For the text-containing cell, return its midpoint in [X, Y] coordinate format. 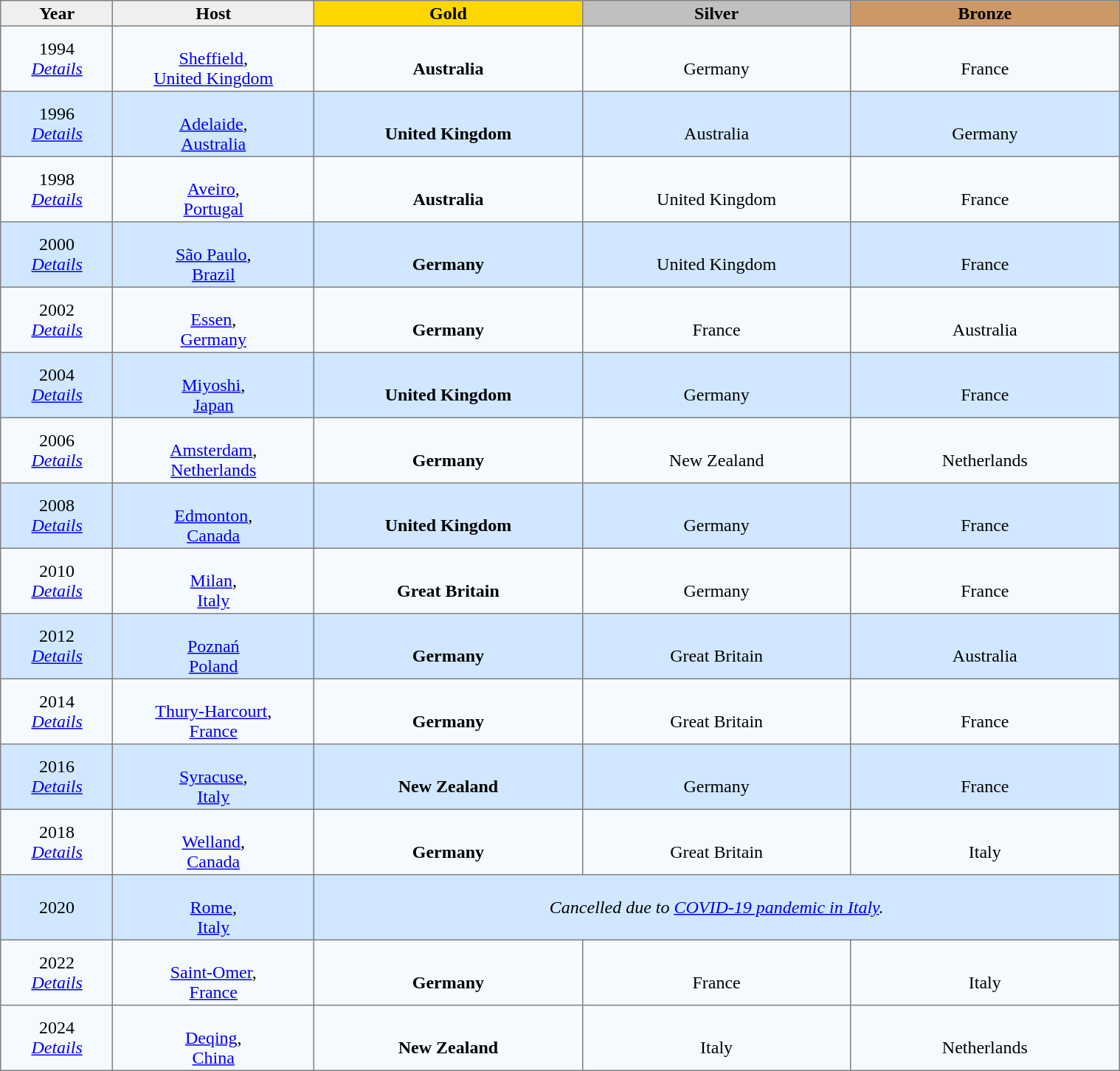
Saint-Omer,France [214, 972]
Sheffield,United Kingdom [214, 58]
1996 Details [57, 124]
Syracuse,Italy [214, 777]
Bronze [985, 13]
2014 Details [57, 711]
2008 Details [57, 516]
Host [214, 13]
1994 Details [57, 58]
2018 Details [57, 842]
2002 Details [57, 319]
Edmonton,Canada [214, 516]
2010 Details [57, 580]
2016 Details [57, 777]
São Paulo,Brazil [214, 254]
Aveiro,Portugal [214, 189]
Rome,Italy [214, 907]
Adelaide,Australia [214, 124]
Silver [716, 13]
2006 Details [57, 450]
Deqing,China [214, 1038]
2012 Details [57, 646]
2024 Details [57, 1038]
Essen,Germany [214, 319]
Cancelled due to COVID-19 pandemic in Italy. [717, 907]
Welland,Canada [214, 842]
Year [57, 13]
PoznańPoland [214, 646]
2020 [57, 907]
2000 Details [57, 254]
Gold [449, 13]
2022 Details [57, 972]
Miyoshi,Japan [214, 385]
Amsterdam,Netherlands [214, 450]
1998 Details [57, 189]
Thury-Harcourt,France [214, 711]
Milan,Italy [214, 580]
2004 Details [57, 385]
